For the text-containing cell, return its midpoint in (X, Y) coordinate format. 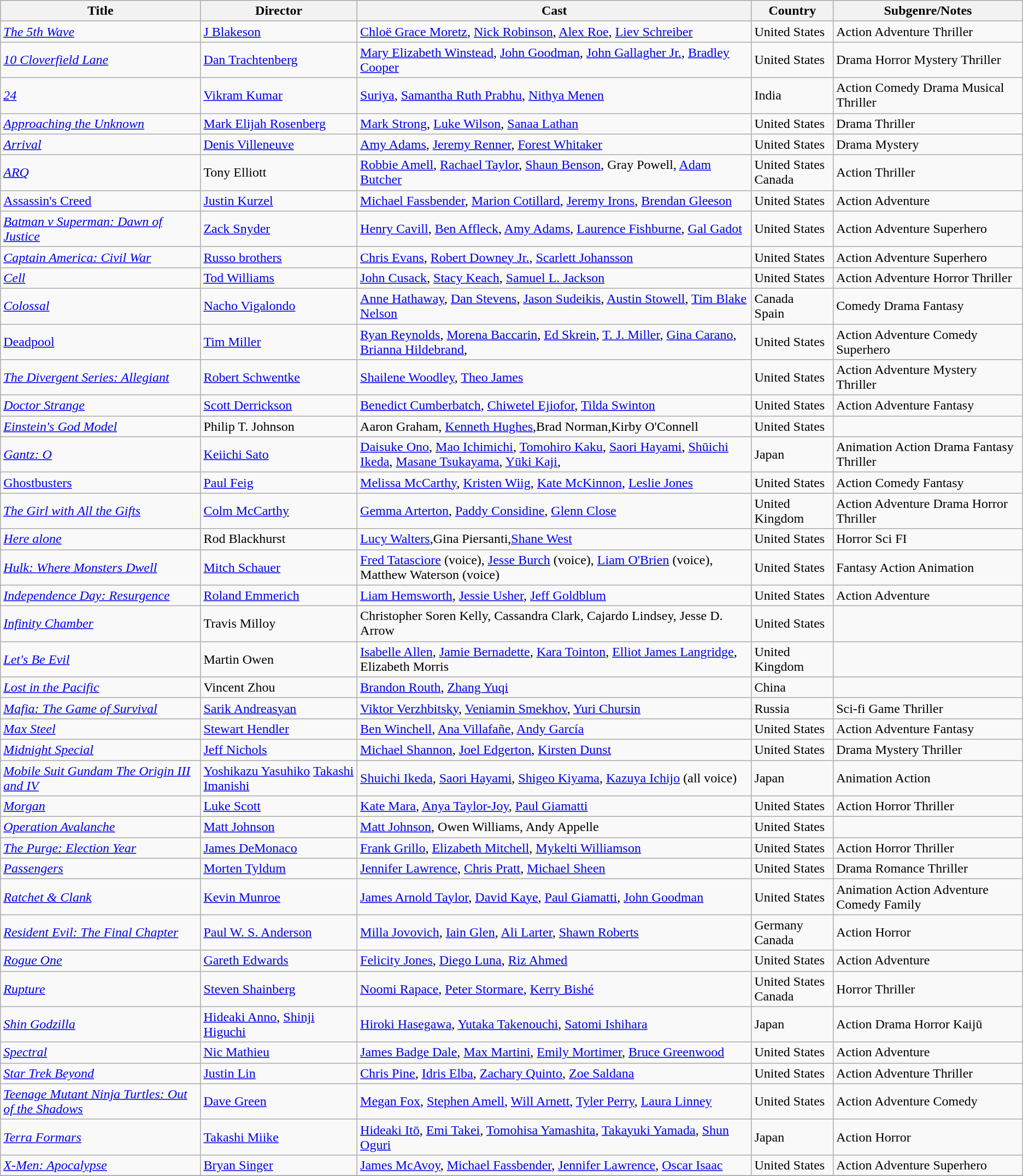
Morgan (101, 806)
James DeMonaco (279, 848)
Captain America: Civil War (101, 257)
24 (101, 95)
Doctor Strange (101, 406)
Megan Fox, Stephen Amell, Will Arnett, Tyler Perry, Laura Linney (554, 1101)
Bryan Singer (279, 1165)
Germany Canada (792, 933)
Michael Fassbender, Marion Cotillard, Jeremy Irons, Brendan Gleeson (554, 201)
Drama Romance Thriller (928, 869)
Scott Derrickson (279, 406)
The 5th Wave (101, 32)
Action Adventure Horror Thriller (928, 278)
Action Adventure Drama Horror Thriller (928, 511)
Rogue One (101, 961)
Chloë Grace Moretz, Nick Robinson, Alex Roe, Liev Schreiber (554, 32)
Jennifer Lawrence, Chris Pratt, Michael Sheen (554, 869)
Deadpool (101, 341)
Ryan Reynolds, Morena Baccarin, Ed Skrein, T. J. Miller, Gina Carano, Brianna Hildebrand, (554, 341)
Drama Mystery (928, 144)
Amy Adams, Jeremy Renner, Forest Whitaker (554, 144)
Action Comedy Fantasy (928, 483)
Drama Mystery Thriller (928, 750)
Action Adventure Mystery Thriller (928, 377)
CanadaSpain (792, 306)
Cast (554, 11)
The Divergent Series: Allegiant (101, 377)
Dave Green (279, 1101)
Benedict Cumberbatch, Chiwetel Ejiofor, Tilda Swinton (554, 406)
Stewart Hendler (279, 729)
Zack Snyder (279, 229)
Milla Jovovich, Iain Glen, Ali Larter, Shawn Roberts (554, 933)
Spectral (101, 1052)
Aaron Graham, Kenneth Hughes,Brad Norman,Kirby O'Connell (554, 426)
Cell (101, 278)
Matt Johnson (279, 827)
Ghostbusters (101, 483)
Vikram Kumar (279, 95)
Gemma Arterton, Paddy Considine, Glenn Close (554, 511)
Director (279, 11)
Mafia: The Game of Survival (101, 708)
Christopher Soren Kelly, Cassandra Clark, Cajardo Lindsey, Jesse D. Arrow (554, 623)
Fred Tatasciore (voice), Jesse Burch (voice), Liam O'Brien (voice), Matthew Waterson (voice) (554, 567)
J Blakeson (279, 32)
Kate Mara, Anya Taylor-Joy, Paul Giamatti (554, 806)
Mark Strong, Luke Wilson, Sanaa Lathan (554, 124)
Paul Feig (279, 483)
Sci-fi Game Thriller (928, 708)
Horror Sci FI (928, 539)
Approaching the Unknown (101, 124)
Chris Evans, Robert Downey Jr., Scarlett Johansson (554, 257)
Travis Milloy (279, 623)
Country (792, 11)
Hiroki Hasegawa, Yutaka Takenouchi, Satomi Ishihara (554, 1025)
Action Thriller (928, 173)
Midnight Special (101, 750)
Mitch Schauer (279, 567)
Title (101, 11)
Sarik Andreasyan (279, 708)
Viktor Verzhbitsky, Veniamin Smekhov, Yuri Chursin (554, 708)
Vincent Zhou (279, 687)
Subgenre/Notes (928, 11)
Resident Evil: The Final Chapter (101, 933)
Lost in the Pacific (101, 687)
Ben Winchell, Ana Villafañe, Andy García (554, 729)
Justin Kurzel (279, 201)
Russia (792, 708)
Batman v Superman: Dawn of Justice (101, 229)
Infinity Chamber (101, 623)
Animation Action Drama Fantasy Thriller (928, 455)
Tony Elliott (279, 173)
Colossal (101, 306)
Philip T. Johnson (279, 426)
Hulk: Where Monsters Dwell (101, 567)
The Purge: Election Year (101, 848)
Morten Tyldum (279, 869)
James McAvoy, Michael Fassbender, Jennifer Lawrence, Oscar Isaac (554, 1165)
Rod Blackhurst (279, 539)
Teenage Mutant Ninja Turtles: Out of the Shadows (101, 1101)
Dan Trachtenberg (279, 60)
Colm McCarthy (279, 511)
Max Steel (101, 729)
Action Comedy Drama Musical Thriller (928, 95)
Matt Johnson, Owen Williams, Andy Appelle (554, 827)
Operation Avalanche (101, 827)
Star Trek Beyond (101, 1073)
Einstein's God Model (101, 426)
Terra Formars (101, 1137)
Let's Be Evil (101, 659)
Rupture (101, 988)
Shailene Woodley, Theo James (554, 377)
Arrival (101, 144)
India (792, 95)
Hideaki Anno, Shinji Higuchi (279, 1025)
Comedy Drama Fantasy (928, 306)
Henry Cavill, Ben Affleck, Amy Adams, Laurence Fishburne, Gal Gadot (554, 229)
Action Drama Horror Kaijū (928, 1025)
Horror Thriller (928, 988)
Martin Owen (279, 659)
Robert Schwentke (279, 377)
Mary Elizabeth Winstead, John Goodman, John Gallagher Jr., Bradley Cooper (554, 60)
Frank Grillo, Elizabeth Mitchell, Mykelti Williamson (554, 848)
Noomi Rapace, Peter Stormare, Kerry Bishé (554, 988)
Jeff Nichols (279, 750)
Lucy Walters,Gina Piersanti,Shane West (554, 539)
Animation Action Adventure Comedy Family (928, 897)
Denis Villeneuve (279, 144)
Mobile Suit Gundam The Origin III and IV (101, 777)
Nacho Vigalondo (279, 306)
Kevin Munroe (279, 897)
China (792, 687)
Gantz: O (101, 455)
10 Cloverfield Lane (101, 60)
Assassin's Creed (101, 201)
Anne Hathaway, Dan Stevens, Jason Sudeikis, Austin Stowell, Tim Blake Nelson (554, 306)
Action Adventure Comedy Superhero (928, 341)
Justin Lin (279, 1073)
ARQ (101, 173)
Melissa McCarthy, Kristen Wiig, Kate McKinnon, Leslie Jones (554, 483)
Here alone (101, 539)
Steven Shainberg (279, 988)
Hideaki Itō, Emi Takei, Tomohisa Yamashita, Takayuki Yamada, Shun Oguri (554, 1137)
Paul W. S. Anderson (279, 933)
Keiichi Sato (279, 455)
Brandon Routh, Zhang Yuqi (554, 687)
Russo brothers (279, 257)
Takashi Miike (279, 1137)
Action Adventure Comedy (928, 1101)
Drama Thriller (928, 124)
Fantasy Action Animation (928, 567)
Michael Shannon, Joel Edgerton, Kirsten Dunst (554, 750)
Roland Emmerich (279, 595)
Mark Elijah Rosenberg (279, 124)
Tim Miller (279, 341)
Independence Day: Resurgence (101, 595)
X-Men: Apocalypse (101, 1165)
Shin Godzilla (101, 1025)
Daisuke Ono, Mao Ichimichi, Tomohiro Kaku, Saori Hayami, Shūichi Ikeda, Masane Tsukayama, Yūki Kaji, (554, 455)
Luke Scott (279, 806)
Liam Hemsworth, Jessie Usher, Jeff Goldblum (554, 595)
Tod Williams (279, 278)
Isabelle Allen, Jamie Bernadette, Kara Tointon, Elliot James Langridge, Elizabeth Morris (554, 659)
Shuichi Ikeda, Saori Hayami, Shigeo Kiyama, Kazuya Ichijo (all voice) (554, 777)
Chris Pine, Idris Elba, Zachary Quinto, Zoe Saldana (554, 1073)
Passengers (101, 869)
Felicity Jones, Diego Luna, Riz Ahmed (554, 961)
Gareth Edwards (279, 961)
Nic Mathieu (279, 1052)
Ratchet & Clank (101, 897)
James Arnold Taylor, David Kaye, Paul Giamatti, John Goodman (554, 897)
James Badge Dale, Max Martini, Emily Mortimer, Bruce Greenwood (554, 1052)
Suriya, Samantha Ruth Prabhu, Nithya Menen (554, 95)
Animation Action (928, 777)
Robbie Amell, Rachael Taylor, Shaun Benson, Gray Powell, Adam Butcher (554, 173)
Drama Horror Mystery Thriller (928, 60)
John Cusack, Stacy Keach, Samuel L. Jackson (554, 278)
The Girl with All the Gifts (101, 511)
Yoshikazu Yasuhiko Takashi Imanishi (279, 777)
